Return [x, y] of the center of cell containing provided text 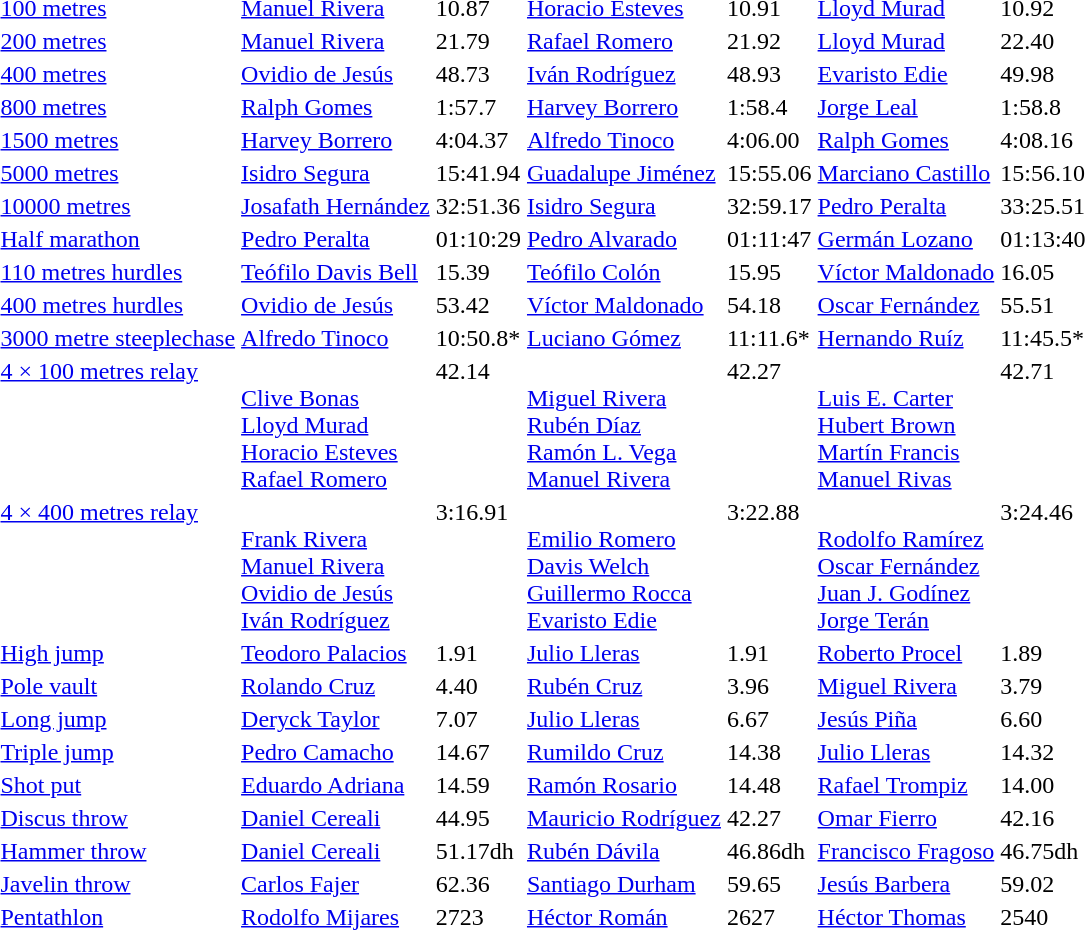
15.39 [478, 272]
Josafath Hernández [336, 206]
Pedro Alvarado [624, 239]
Marciano Castillo [906, 173]
14.38 [769, 752]
Rubén Dávila [624, 851]
Iván Rodríguez [624, 74]
Miguel Rivera Rubén Díaz Ramón L. Vega Manuel Rivera [624, 425]
59.65 [769, 884]
3:22.88 [769, 566]
Ramón Rosario [624, 785]
54.18 [769, 305]
Jesús Barbera [906, 884]
Oscar Fernández [906, 305]
Rafael Trompiz [906, 785]
3:16.91 [478, 566]
4:04.37 [478, 140]
Evaristo Edie [906, 74]
4:06.00 [769, 140]
Miguel Rivera [906, 686]
44.95 [478, 818]
Rumildo Cruz [624, 752]
Manuel Rivera [336, 41]
46.86dh [769, 851]
Jesús Piña [906, 719]
21.92 [769, 41]
Mauricio Rodríguez [624, 818]
3.96 [769, 686]
51.17dh [478, 851]
Germán Lozano [906, 239]
Roberto Procel [906, 653]
14.48 [769, 785]
Lloyd Murad [906, 41]
Rolando Cruz [336, 686]
10:50.8* [478, 338]
Teófilo Davis Bell [336, 272]
Hernando Ruíz [906, 338]
Jorge Leal [906, 107]
32:59.17 [769, 206]
Francisco Fragoso [906, 851]
Guadalupe Jiménez [624, 173]
42.14 [478, 425]
6.67 [769, 719]
48.73 [478, 74]
Rafael Romero [624, 41]
62.36 [478, 884]
1:58.4 [769, 107]
Rodolfo Ramírez Oscar Fernández Juan J. Godínez Jorge Terán [906, 566]
Rubén Cruz [624, 686]
Emilio Romero Davis Welch Guillermo Rocca Evaristo Edie [624, 566]
Clive Bonas Lloyd Murad Horacio Esteves Rafael Romero [336, 425]
01:11:47 [769, 239]
Deryck Taylor [336, 719]
4.40 [478, 686]
Teófilo Colón [624, 272]
Pedro Camacho [336, 752]
Frank Rivera Manuel Rivera Ovidio de Jesús Iván Rodríguez [336, 566]
11:11.6* [769, 338]
01:10:29 [478, 239]
53.42 [478, 305]
15:41.94 [478, 173]
15:55.06 [769, 173]
Luciano Gómez [624, 338]
15.95 [769, 272]
Carlos Fajer [336, 884]
Teodoro Palacios [336, 653]
14.67 [478, 752]
Santiago Durham [624, 884]
Luis E. Carter Hubert Brown Martín Francis Manuel Rivas [906, 425]
1:57.7 [478, 107]
32:51.36 [478, 206]
Eduardo Adriana [336, 785]
14.59 [478, 785]
21.79 [478, 41]
Omar Fierro [906, 818]
7.07 [478, 719]
48.93 [769, 74]
